Search for the cell housing the specified text and yield its (x, y) center coordinate. 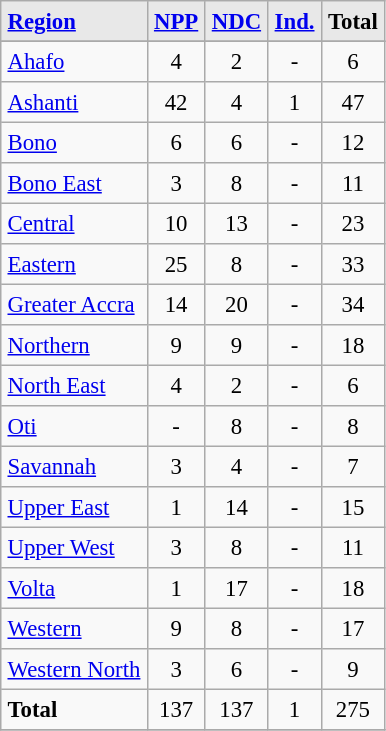
20 (236, 304)
Upper West (74, 547)
Savannah (74, 466)
Western (74, 628)
7 (352, 466)
Bono East (74, 183)
12 (352, 142)
Western North (74, 669)
NDC (236, 21)
Ashanti (74, 102)
Ind. (294, 21)
13 (236, 223)
Ahafo (74, 61)
47 (352, 102)
Eastern (74, 264)
Greater Accra (74, 304)
25 (176, 264)
33 (352, 264)
23 (352, 223)
NPP (176, 21)
Upper East (74, 507)
Region (74, 21)
275 (352, 709)
Central (74, 223)
Bono (74, 142)
15 (352, 507)
Oti (74, 426)
42 (176, 102)
10 (176, 223)
North East (74, 385)
Northern (74, 345)
Volta (74, 588)
34 (352, 304)
